Locate the cell with the specified text and output its (X, Y) center coordinate. 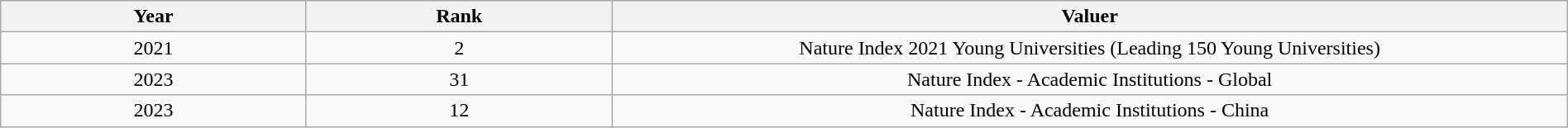
Nature Index 2021 Young Universities (Leading 150 Young Universities) (1090, 48)
31 (459, 79)
Rank (459, 17)
12 (459, 111)
Nature Index - Academic Institutions - Global (1090, 79)
Valuer (1090, 17)
Year (154, 17)
2 (459, 48)
Nature Index - Academic Institutions - China (1090, 111)
2021 (154, 48)
